For the text-containing cell, return its midpoint in (X, Y) coordinate format. 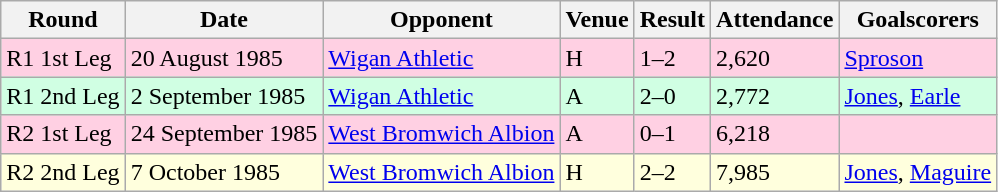
2–2 (672, 172)
2,620 (775, 58)
Sproson (918, 58)
0–1 (672, 134)
24 September 1985 (224, 134)
R1 2nd Leg (63, 96)
20 August 1985 (224, 58)
7 October 1985 (224, 172)
Goalscorers (918, 20)
Round (63, 20)
R1 1st Leg (63, 58)
2,772 (775, 96)
Jones, Earle (918, 96)
Result (672, 20)
2–0 (672, 96)
Opponent (442, 20)
R2 2nd Leg (63, 172)
R2 1st Leg (63, 134)
2 September 1985 (224, 96)
Date (224, 20)
1–2 (672, 58)
Venue (597, 20)
Jones, Maguire (918, 172)
7,985 (775, 172)
6,218 (775, 134)
Attendance (775, 20)
